For the text-containing cell, return its midpoint in (X, Y) coordinate format. 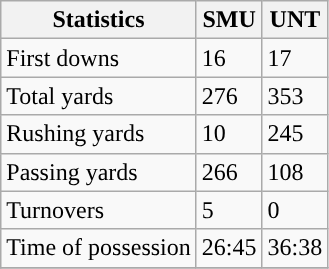
36:38 (295, 248)
266 (229, 172)
353 (295, 96)
Time of possession (99, 248)
26:45 (229, 248)
SMU (229, 20)
17 (295, 58)
108 (295, 172)
5 (229, 210)
First downs (99, 58)
Total yards (99, 96)
Rushing yards (99, 134)
0 (295, 210)
276 (229, 96)
245 (295, 134)
UNT (295, 20)
Turnovers (99, 210)
Statistics (99, 20)
10 (229, 134)
16 (229, 58)
Passing yards (99, 172)
